Pinpoint the cell where the given text exists, returning its [x, y] midpoint coordinate. 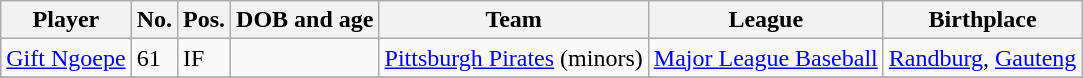
Pittsburgh Pirates (minors) [514, 58]
Major League Baseball [766, 58]
DOB and age [305, 20]
61 [154, 58]
Player [66, 20]
IF [204, 58]
Team [514, 20]
Birthplace [982, 20]
League [766, 20]
Randburg, Gauteng [982, 58]
No. [154, 20]
Gift Ngoepe [66, 58]
Pos. [204, 20]
